Provide the (X, Y) coordinate of the cell's center where the given text is located.  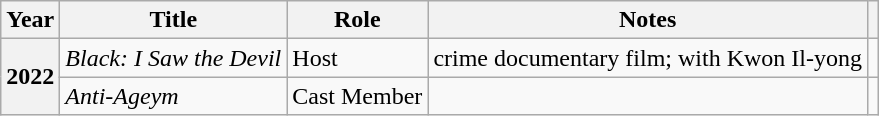
crime documentary film; with Kwon Il-yong (648, 58)
Role (358, 20)
Anti-Ageym (174, 96)
Host (358, 58)
Title (174, 20)
Black: I Saw the Devil (174, 58)
2022 (30, 77)
Year (30, 20)
Notes (648, 20)
Cast Member (358, 96)
